Identify which cell holds the provided text, then report its [x, y] central coordinate. 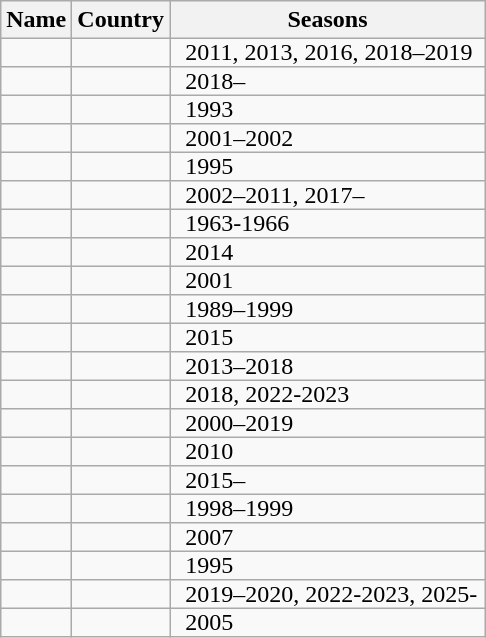
2010 [328, 452]
Country [121, 20]
Name [36, 20]
2019–2020, 2022-2023, 2025- [328, 594]
2001 [328, 281]
2013–2018 [328, 366]
1998–1999 [328, 509]
2015– [328, 480]
2018, 2022-2023 [328, 395]
2015 [328, 338]
2002–2011, 2017– [328, 195]
2014 [328, 252]
2018– [328, 81]
2011, 2013, 2016, 2018–2019 [328, 53]
1989–1999 [328, 309]
Seasons [328, 20]
2007 [328, 537]
2005 [328, 623]
1963-1966 [328, 224]
2000–2019 [328, 423]
1993 [328, 110]
2001–2002 [328, 138]
